For the text-containing cell, return its midpoint in [X, Y] coordinate format. 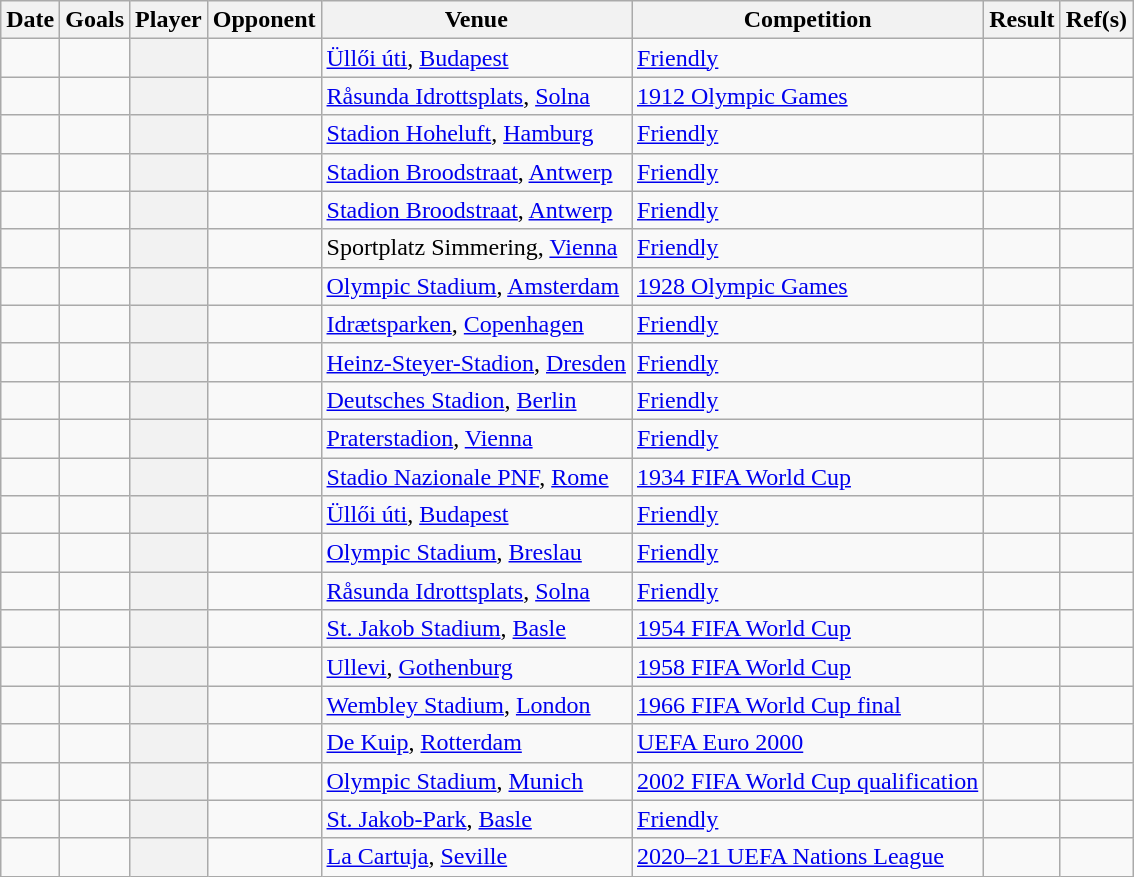
Olympic Stadium, Breslau [476, 553]
Stadio Nazionale PNF, Rome [476, 477]
Deutsches Stadion, Berlin [476, 400]
2020–21 UEFA Nations League [808, 857]
Olympic Stadium, Amsterdam [476, 286]
Sportplatz Simmering, Vienna [476, 248]
La Cartuja, Seville [476, 857]
Result [1022, 20]
Competition [808, 20]
Ref(s) [1096, 20]
UEFA Euro 2000 [808, 743]
1928 Olympic Games [808, 286]
2002 FIFA World Cup qualification [808, 781]
St. Jakob Stadium, Basle [476, 629]
De Kuip, Rotterdam [476, 743]
Wembley Stadium, London [476, 705]
1958 FIFA World Cup [808, 667]
Ullevi, Gothenburg [476, 667]
Player [169, 20]
1954 FIFA World Cup [808, 629]
1912 Olympic Games [808, 96]
1966 FIFA World Cup final [808, 705]
Date [30, 20]
Venue [476, 20]
Stadion Hoheluft, Hamburg [476, 134]
Heinz-Steyer-Stadion, Dresden [476, 362]
Opponent [264, 20]
St. Jakob-Park, Basle [476, 819]
Goals [95, 20]
1934 FIFA World Cup [808, 477]
Olympic Stadium, Munich [476, 781]
Idrætsparken, Copenhagen [476, 324]
Praterstadion, Vienna [476, 438]
